For the text-containing cell, return its midpoint in [x, y] coordinate format. 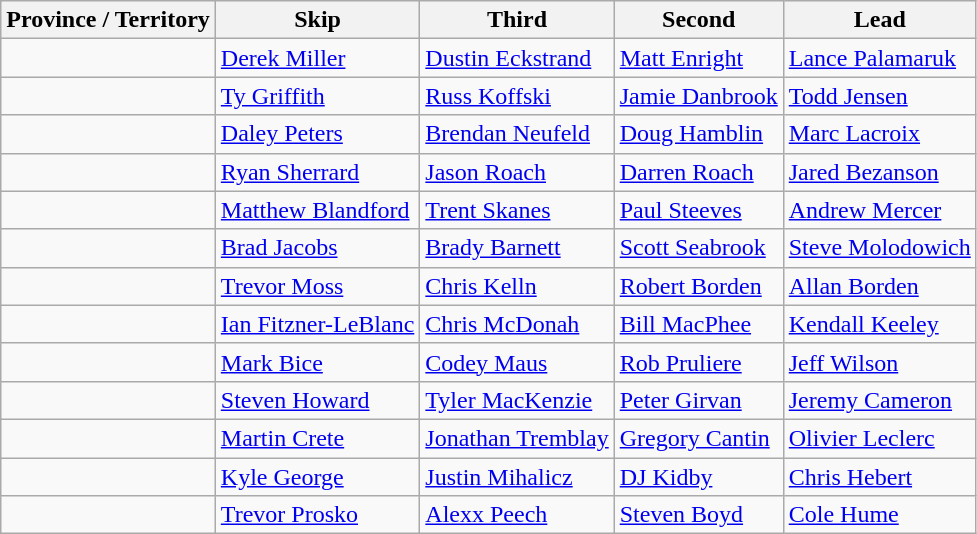
Paul Steeves [698, 210]
Jared Bezanson [880, 172]
Olivier Leclerc [880, 438]
Province / Territory [108, 20]
Steve Molodowich [880, 248]
Skip [317, 20]
Scott Seabrook [698, 248]
Derek Miller [317, 58]
Chris McDonah [517, 324]
Codey Maus [517, 362]
Kyle George [317, 477]
Chris Kelln [517, 286]
Lance Palamaruk [880, 58]
Trevor Prosko [317, 515]
Trent Skanes [517, 210]
Kendall Keeley [880, 324]
Mark Bice [317, 362]
Second [698, 20]
Trevor Moss [317, 286]
Bill MacPhee [698, 324]
Ty Griffith [317, 96]
Matt Enright [698, 58]
Andrew Mercer [880, 210]
Chris Hebert [880, 477]
Justin Mihalicz [517, 477]
Jason Roach [517, 172]
Alexx Peech [517, 515]
Lead [880, 20]
Jeremy Cameron [880, 400]
Cole Hume [880, 515]
Todd Jensen [880, 96]
Brad Jacobs [317, 248]
Rob Pruliere [698, 362]
Russ Koffski [517, 96]
Ryan Sherrard [317, 172]
Ian Fitzner-LeBlanc [317, 324]
DJ Kidby [698, 477]
Tyler MacKenzie [517, 400]
Gregory Cantin [698, 438]
Robert Borden [698, 286]
Steven Howard [317, 400]
Marc Lacroix [880, 134]
Jonathan Tremblay [517, 438]
Darren Roach [698, 172]
Peter Girvan [698, 400]
Daley Peters [317, 134]
Matthew Blandford [317, 210]
Third [517, 20]
Jeff Wilson [880, 362]
Martin Crete [317, 438]
Allan Borden [880, 286]
Doug Hamblin [698, 134]
Dustin Eckstrand [517, 58]
Brendan Neufeld [517, 134]
Brady Barnett [517, 248]
Steven Boyd [698, 515]
Jamie Danbrook [698, 96]
